Capture the cell that displays the provided text and extract its [x, y] central coordinate. 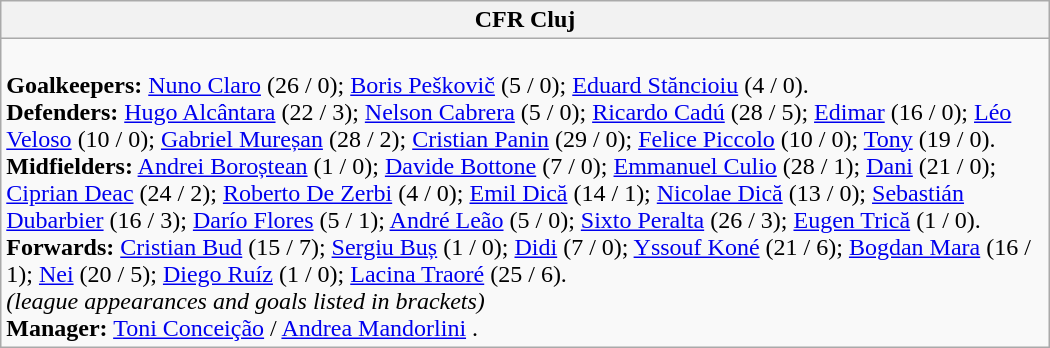
CFR Cluj [525, 20]
